Pinpoint the cell where the given text exists, returning its [X, Y] midpoint coordinate. 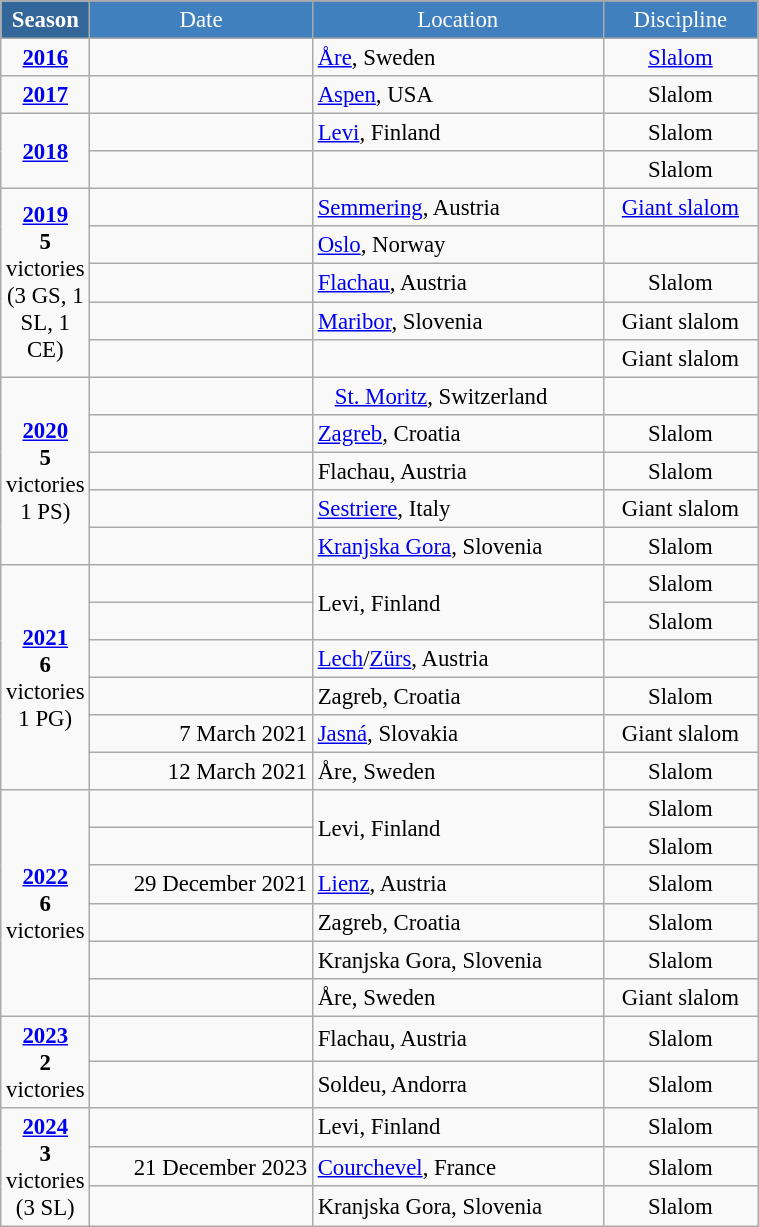
2021 6 victories 1 PG) [46, 678]
Lienz, Austria [458, 885]
Soldeu, Andorra [458, 1085]
7 March 2021 [202, 734]
2023 2 victories [46, 1062]
Oslo, Norway [458, 245]
2017 [46, 95]
Jasná, Slovakia [458, 734]
St. Moritz, Switzerland [458, 396]
12 March 2021 [202, 772]
2024 3 victories (3 SL) [46, 1168]
2018 [46, 152]
Lech/Zürs, Austria [458, 659]
2016 [46, 58]
2020 5 victories 1 PS) [46, 471]
Location [458, 20]
Date [202, 20]
2019 5 victories (3 GS, 1 SL, 1 CE) [46, 283]
Season [46, 20]
Sestriere, Italy [458, 509]
Aspen, USA [458, 95]
Semmering, Austria [458, 208]
2022 6 victories [46, 903]
29 December 2021 [202, 885]
Courchevel, France [458, 1167]
Maribor, Slovenia [458, 321]
21 December 2023 [202, 1167]
Discipline [680, 20]
